Find where the given text appears and provide that cell's center as [x, y] coordinate. 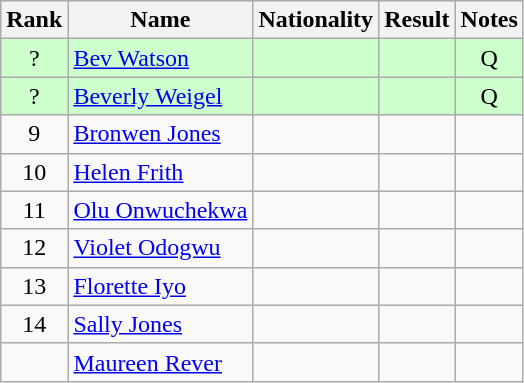
Notes [489, 20]
9 [34, 134]
Nationality [316, 20]
12 [34, 248]
Bronwen Jones [160, 134]
Result [417, 20]
Bev Watson [160, 58]
11 [34, 210]
13 [34, 286]
Florette Iyo [160, 286]
Sally Jones [160, 324]
14 [34, 324]
Beverly Weigel [160, 96]
Rank [34, 20]
10 [34, 172]
Name [160, 20]
Helen Frith [160, 172]
Olu Onwuchekwa [160, 210]
Violet Odogwu [160, 248]
Maureen Rever [160, 362]
